Scan for the cell matching the given text and deliver its [X, Y] coordinate at center. 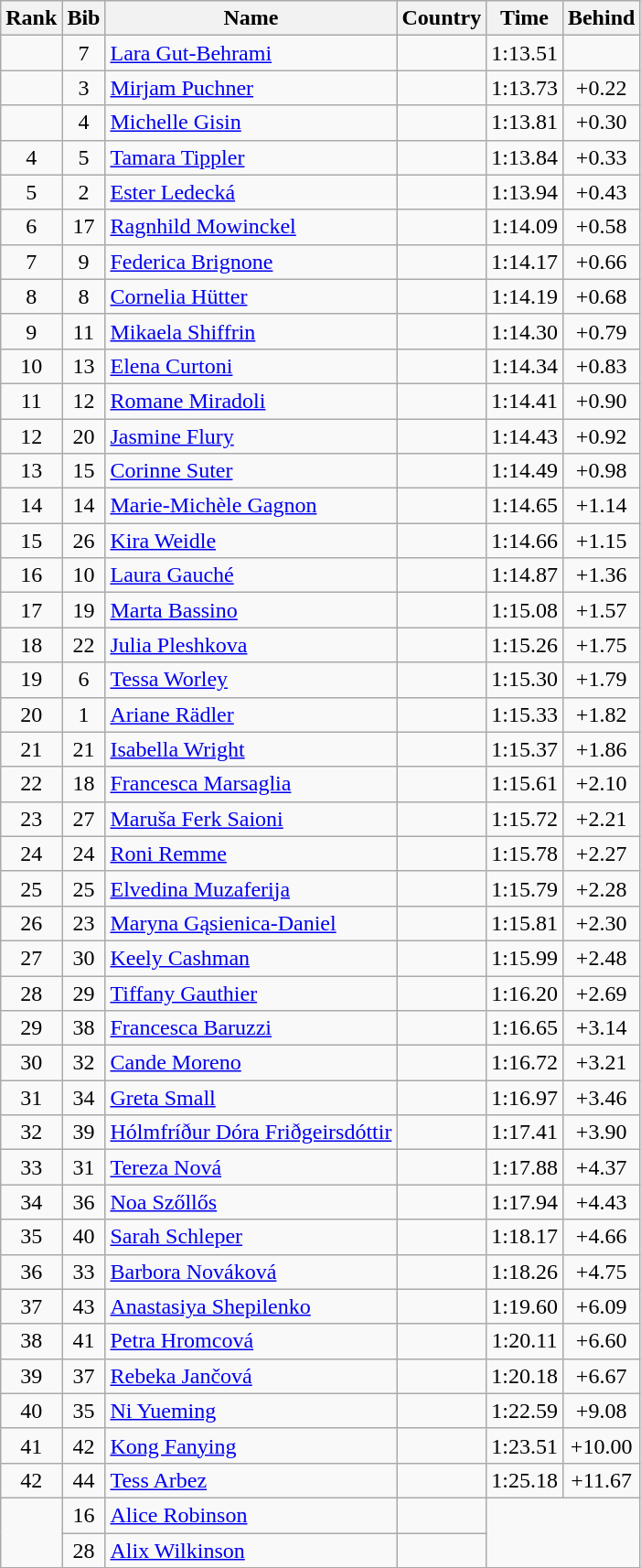
+1.75 [601, 645]
1:15.26 [525, 645]
1:22.59 [525, 1411]
1:13.94 [525, 192]
Federica Brignone [251, 262]
1:15.81 [525, 923]
43 [84, 1306]
+2.69 [601, 993]
1:19.60 [525, 1306]
+3.14 [601, 1028]
Julia Pleshkova [251, 645]
Noa Szőllős [251, 1202]
1:15.37 [525, 749]
+4.43 [601, 1202]
1:14.30 [525, 331]
Elena Curtoni [251, 366]
Alice Robinson [251, 1515]
Time [525, 18]
Kong Fanying [251, 1445]
Bib [84, 18]
Barbora Nováková [251, 1272]
+2.28 [601, 888]
1:14.87 [525, 575]
1:14.66 [525, 541]
+2.10 [601, 784]
1:16.20 [525, 993]
1:16.97 [525, 1098]
+0.92 [601, 436]
+2.30 [601, 923]
1:13.84 [525, 157]
Name [251, 18]
1:13.73 [525, 88]
Tessa Worley [251, 680]
1:17.41 [525, 1133]
+0.98 [601, 471]
Lara Gut-Behrami [251, 53]
+0.58 [601, 227]
Keely Cashman [251, 958]
Michelle Gisin [251, 123]
+6.67 [601, 1376]
1:16.72 [525, 1063]
+9.08 [601, 1411]
1:15.99 [525, 958]
+0.33 [601, 157]
1:18.26 [525, 1272]
+0.79 [601, 331]
+3.21 [601, 1063]
Mikaela Shiffrin [251, 331]
Francesca Marsaglia [251, 784]
1:13.81 [525, 123]
Jasmine Flury [251, 436]
+4.75 [601, 1272]
1:15.30 [525, 680]
1:20.11 [525, 1341]
1:15.78 [525, 854]
+2.27 [601, 854]
Mirjam Puchner [251, 88]
1 [84, 714]
+2.21 [601, 819]
Tamara Tippler [251, 157]
+0.90 [601, 401]
Francesca Baruzzi [251, 1028]
+0.68 [601, 296]
1:14.43 [525, 436]
1:15.79 [525, 888]
1:15.72 [525, 819]
1:14.19 [525, 296]
1:15.61 [525, 784]
Greta Small [251, 1098]
+2.48 [601, 958]
+3.90 [601, 1133]
Cande Moreno [251, 1063]
Kira Weidle [251, 541]
1:25.18 [525, 1480]
+1.57 [601, 610]
Tiffany Gauthier [251, 993]
Marie-Michèle Gagnon [251, 506]
+1.36 [601, 575]
1:13.51 [525, 53]
Maryna Gąsienica-Daniel [251, 923]
+4.37 [601, 1167]
Tereza Nová [251, 1167]
+3.46 [601, 1098]
1:14.34 [525, 366]
1:15.08 [525, 610]
Sarah Schleper [251, 1237]
Alix Wilkinson [251, 1551]
Cornelia Hütter [251, 296]
1:14.41 [525, 401]
Petra Hromcová [251, 1341]
44 [84, 1480]
Tess Arbez [251, 1480]
+1.86 [601, 749]
+1.79 [601, 680]
+1.15 [601, 541]
Rebeka Jančová [251, 1376]
3 [84, 88]
1:23.51 [525, 1445]
Marta Bassino [251, 610]
1:14.17 [525, 262]
Country [442, 18]
1:18.17 [525, 1237]
Romane Miradoli [251, 401]
+1.14 [601, 506]
1:15.33 [525, 714]
Maruša Ferk Saioni [251, 819]
Laura Gauché [251, 575]
Elvedina Muzaferija [251, 888]
1:14.09 [525, 227]
+0.43 [601, 192]
1:16.65 [525, 1028]
Rank [31, 18]
Isabella Wright [251, 749]
Hólmfríður Dóra Friðgeirsdóttir [251, 1133]
+0.30 [601, 123]
Behind [601, 18]
1:17.94 [525, 1202]
1:20.18 [525, 1376]
+10.00 [601, 1445]
+11.67 [601, 1480]
Ester Ledecká [251, 192]
Ragnhild Mowinckel [251, 227]
+6.09 [601, 1306]
+4.66 [601, 1237]
Anastasiya Shepilenko [251, 1306]
Roni Remme [251, 854]
+0.22 [601, 88]
+0.66 [601, 262]
+1.82 [601, 714]
2 [84, 192]
Ni Yueming [251, 1411]
+6.60 [601, 1341]
Corinne Suter [251, 471]
1:14.65 [525, 506]
+0.83 [601, 366]
1:14.49 [525, 471]
Ariane Rädler [251, 714]
1:17.88 [525, 1167]
